Return [X, Y] of the center of cell containing provided text 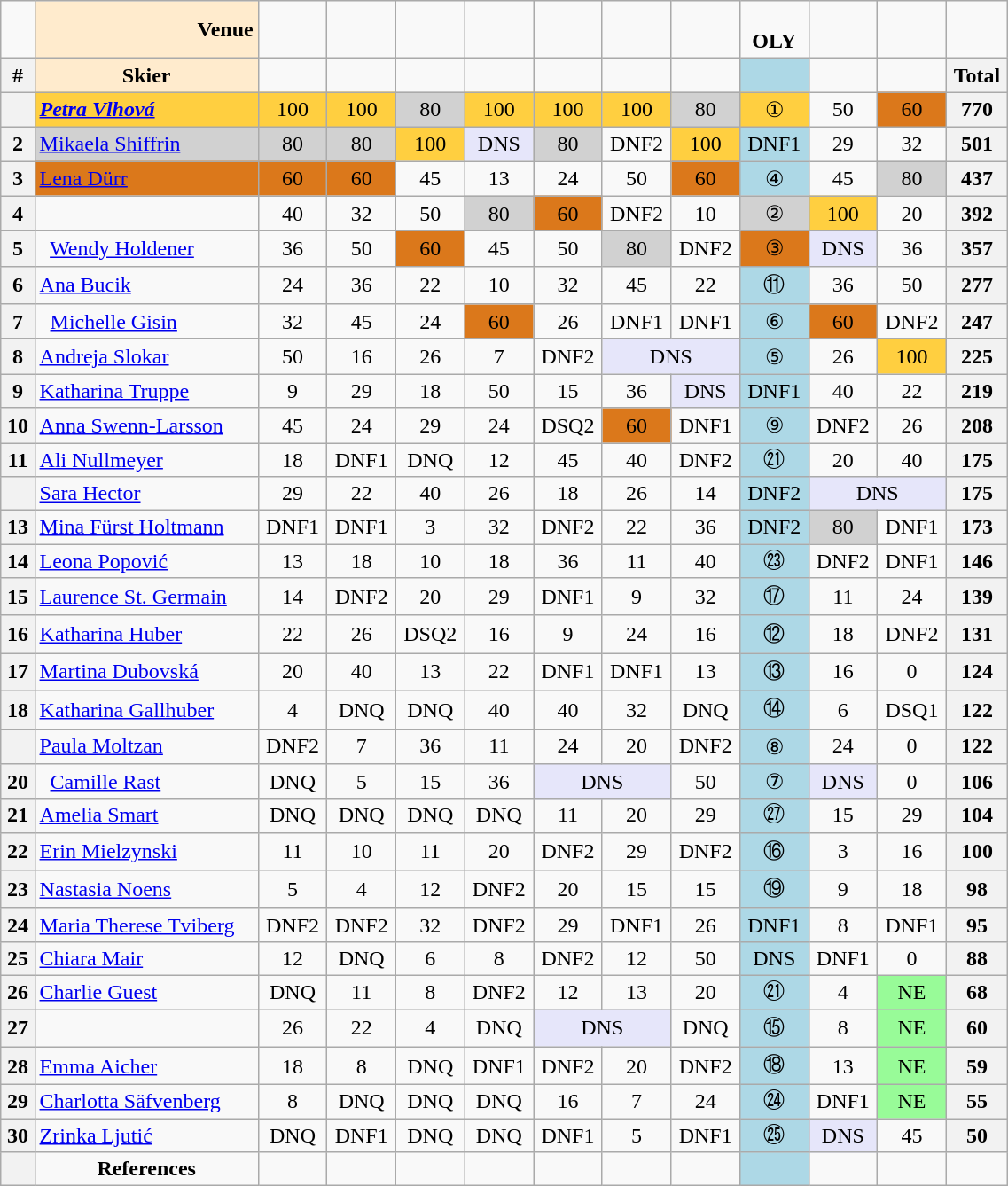
437 [977, 179]
Wendy Holdener [146, 249]
225 [977, 356]
88 [977, 958]
59 [977, 1065]
Ana Bucik [146, 285]
# [18, 75]
㉕ [774, 1135]
Michelle Gisin [146, 322]
104 [977, 815]
146 [977, 561]
Venue [146, 30]
Laurence St. Germain [146, 597]
Zrinka Ljutić [146, 1135]
23 [18, 890]
208 [977, 425]
Mina Fürst Holtmann [146, 527]
Katharina Huber [146, 635]
219 [977, 391]
Paula Moltzan [146, 746]
① [774, 110]
DSQ1 [912, 709]
Charlie Guest [146, 992]
⑲ [774, 890]
Katharina Gallhuber [146, 709]
⑥ [774, 322]
⑬ [774, 672]
㉗ [774, 815]
Total [977, 75]
30 [18, 1135]
25 [18, 958]
27 [18, 1028]
Lena Dürr [146, 179]
㉔ [774, 1102]
⑪ [774, 285]
Martina Dubovská [146, 672]
③ [774, 249]
131 [977, 635]
Emma Aicher [146, 1065]
247 [977, 322]
501 [977, 144]
Mikaela Shiffrin [146, 144]
Petra Vlhová [146, 110]
⑤ [774, 356]
139 [977, 597]
770 [977, 110]
68 [977, 992]
④ [774, 179]
106 [977, 782]
Charlotta Säfvenberg [146, 1102]
⑦ [774, 782]
28 [18, 1065]
Anna Swenn-Larsson [146, 425]
21 [18, 815]
Sara Hector [146, 494]
Andreja Slokar [146, 356]
277 [977, 285]
⑰ [774, 597]
17 [18, 672]
② [774, 214]
㉓ [774, 561]
Chiara Mair [146, 958]
Katharina Truppe [146, 391]
Nastasia Noens [146, 890]
⑨ [774, 425]
Camille Rast [146, 782]
95 [977, 925]
2 [18, 144]
124 [977, 672]
Ali Nullmeyer [146, 460]
173 [977, 527]
Leona Popović [146, 561]
⑯ [774, 851]
392 [977, 214]
⑫ [774, 635]
Erin Mielzynski [146, 851]
Amelia Smart [146, 815]
Maria Therese Tviberg [146, 925]
98 [977, 890]
⑱ [774, 1065]
⑭ [774, 709]
Skier [146, 75]
⑧ [774, 746]
357 [977, 249]
⑮ [774, 1028]
55 [977, 1102]
References [146, 1169]
OLY [774, 30]
